Search for the cell housing the specified text and yield its (X, Y) center coordinate. 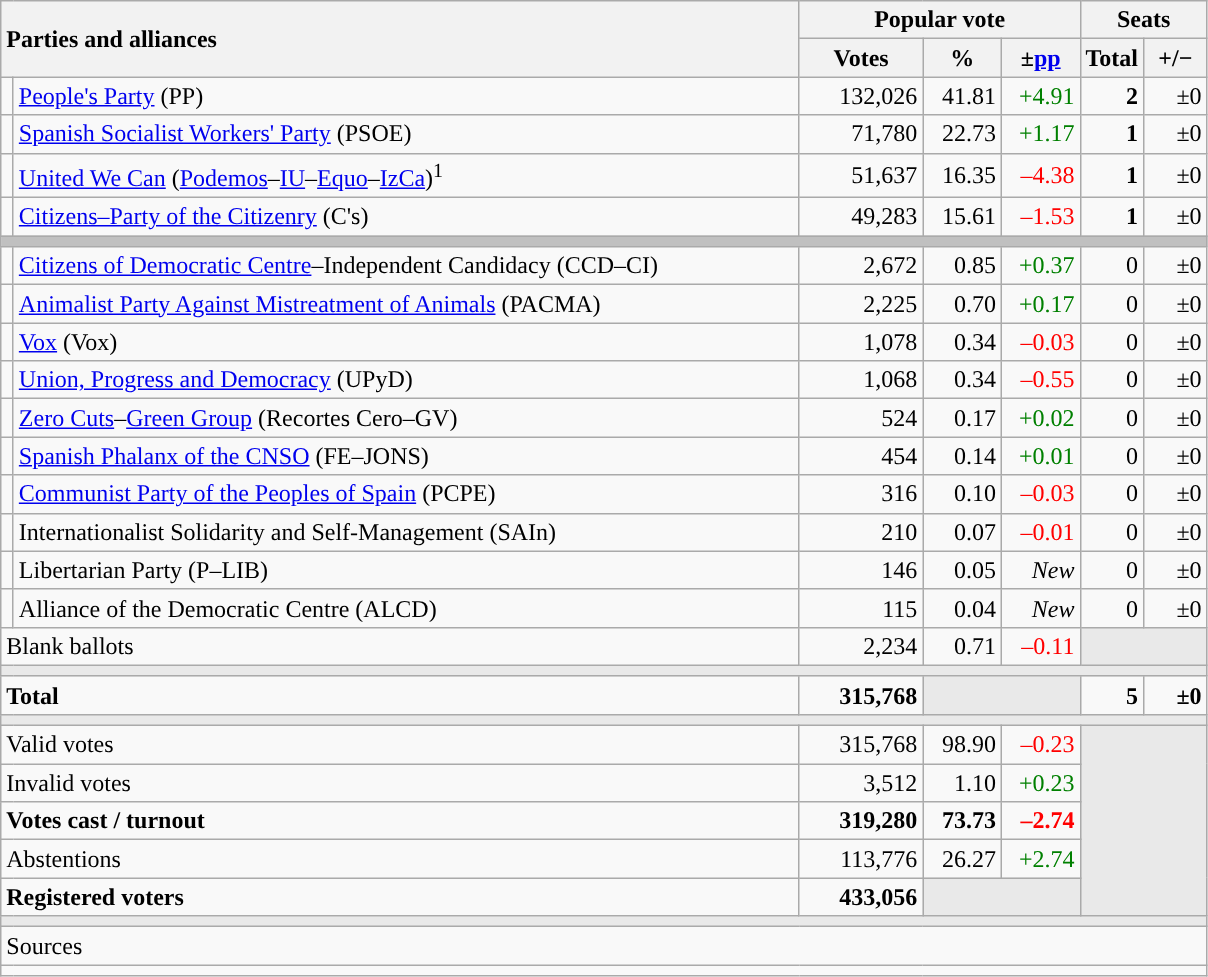
+0.01 (1040, 456)
–4.38 (1040, 176)
Citizens–Party of the Citizenry (C's) (406, 217)
People's Party (PP) (406, 96)
454 (861, 456)
1.10 (962, 783)
+0.02 (1040, 418)
15.61 (962, 217)
0.07 (962, 532)
+4.91 (1040, 96)
316 (861, 494)
Spanish Phalanx of the CNSO (FE–JONS) (406, 456)
5 (1112, 695)
16.35 (962, 176)
210 (861, 532)
71,780 (861, 134)
+2.74 (1040, 859)
–2.74 (1040, 821)
Abstentions (400, 859)
319,280 (861, 821)
Libertarian Party (P–LIB) (406, 570)
Votes (861, 58)
Blank ballots (400, 646)
0.71 (962, 646)
49,283 (861, 217)
1,078 (861, 342)
2 (1112, 96)
3,512 (861, 783)
Communist Party of the Peoples of Spain (PCPE) (406, 494)
Parties and alliances (400, 39)
Animalist Party Against Mistreatment of Animals (PACMA) (406, 304)
22.73 (962, 134)
+0.17 (1040, 304)
Union, Progress and Democracy (UPyD) (406, 380)
+/− (1176, 58)
41.81 (962, 96)
±pp (1040, 58)
2,234 (861, 646)
132,026 (861, 96)
2,225 (861, 304)
Vox (Vox) (406, 342)
524 (861, 418)
0.10 (962, 494)
Votes cast / turnout (400, 821)
115 (861, 608)
Spanish Socialist Workers' Party (PSOE) (406, 134)
–0.55 (1040, 380)
+0.37 (1040, 266)
Alliance of the Democratic Centre (ALCD) (406, 608)
Registered voters (400, 897)
–0.01 (1040, 532)
0.05 (962, 570)
–1.53 (1040, 217)
0.14 (962, 456)
Popular vote (940, 20)
146 (861, 570)
+0.23 (1040, 783)
–0.11 (1040, 646)
Zero Cuts–Green Group (Recortes Cero–GV) (406, 418)
Seats (1144, 20)
Valid votes (400, 745)
0.70 (962, 304)
51,637 (861, 176)
Citizens of Democratic Centre–Independent Candidacy (CCD–CI) (406, 266)
United We Can (Podemos–IU–Equo–IzCa)1 (406, 176)
+1.17 (1040, 134)
1,068 (861, 380)
–0.23 (1040, 745)
433,056 (861, 897)
98.90 (962, 745)
Invalid votes (400, 783)
26.27 (962, 859)
0.04 (962, 608)
0.17 (962, 418)
Sources (604, 946)
2,672 (861, 266)
% (962, 58)
113,776 (861, 859)
0.85 (962, 266)
Internationalist Solidarity and Self-Management (SAIn) (406, 532)
73.73 (962, 821)
